For the text-containing cell, return its midpoint in [X, Y] coordinate format. 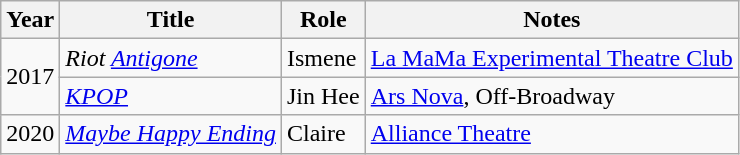
2020 [30, 134]
KPOP [171, 96]
Notes [552, 20]
Riot Antigone [171, 58]
Role [323, 20]
Ars Nova, Off-Broadway [552, 96]
Ismene [323, 58]
Year [30, 20]
Alliance Theatre [552, 134]
2017 [30, 77]
Maybe Happy Ending [171, 134]
Claire [323, 134]
Jin Hee [323, 96]
Title [171, 20]
La MaMa Experimental Theatre Club [552, 58]
